Search for the cell housing the specified text and yield its (X, Y) center coordinate. 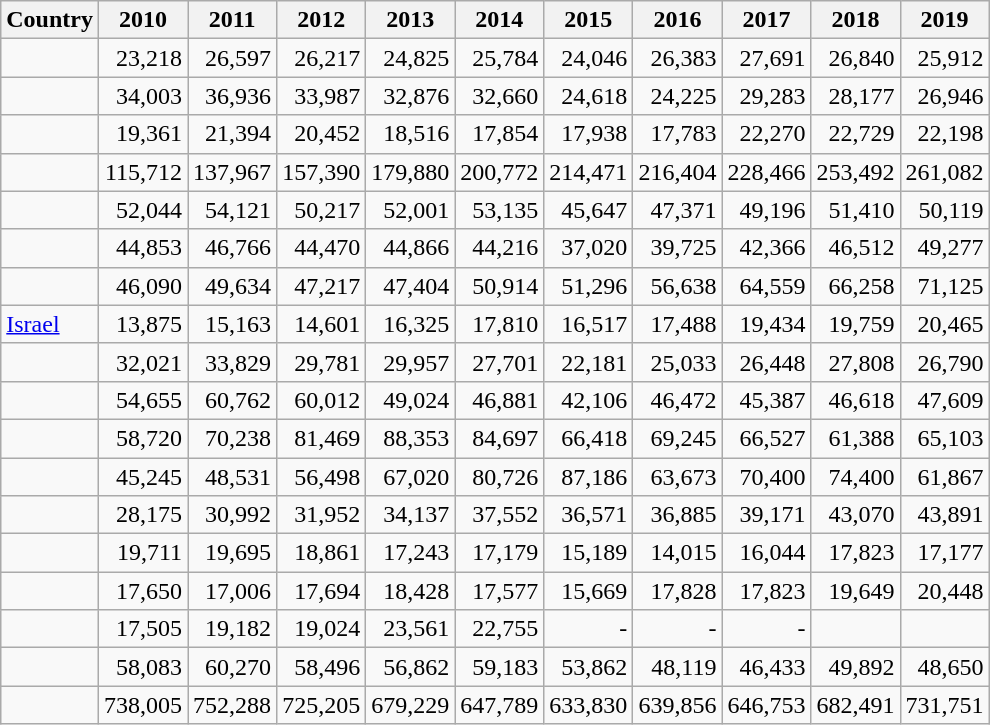
37,020 (588, 248)
18,861 (322, 553)
44,853 (142, 248)
49,277 (944, 248)
24,046 (588, 58)
179,880 (410, 172)
253,492 (856, 172)
49,634 (232, 286)
639,856 (678, 705)
216,404 (678, 172)
22,729 (856, 134)
60,270 (232, 667)
87,186 (588, 477)
19,649 (856, 591)
17,006 (232, 591)
725,205 (322, 705)
679,229 (410, 705)
2012 (322, 20)
52,001 (410, 210)
43,891 (944, 515)
17,179 (500, 553)
71,125 (944, 286)
19,024 (322, 629)
16,325 (410, 324)
45,647 (588, 210)
261,082 (944, 172)
46,090 (142, 286)
17,243 (410, 553)
157,390 (322, 172)
46,472 (678, 400)
31,952 (322, 515)
27,691 (766, 58)
74,400 (856, 477)
58,083 (142, 667)
19,695 (232, 553)
19,711 (142, 553)
66,527 (766, 438)
26,946 (944, 96)
69,245 (678, 438)
65,103 (944, 438)
48,531 (232, 477)
51,410 (856, 210)
46,881 (500, 400)
88,353 (410, 438)
22,198 (944, 134)
29,283 (766, 96)
228,466 (766, 172)
14,015 (678, 553)
49,196 (766, 210)
30,992 (232, 515)
2011 (232, 20)
53,862 (588, 667)
20,465 (944, 324)
39,725 (678, 248)
32,876 (410, 96)
647,789 (500, 705)
115,712 (142, 172)
22,270 (766, 134)
2014 (500, 20)
42,366 (766, 248)
60,012 (322, 400)
66,258 (856, 286)
42,106 (588, 400)
25,033 (678, 362)
18,428 (410, 591)
54,121 (232, 210)
2018 (856, 20)
26,217 (322, 58)
46,512 (856, 248)
26,840 (856, 58)
17,828 (678, 591)
26,597 (232, 58)
56,498 (322, 477)
29,781 (322, 362)
17,505 (142, 629)
50,217 (322, 210)
58,496 (322, 667)
81,469 (322, 438)
49,024 (410, 400)
20,448 (944, 591)
646,753 (766, 705)
39,171 (766, 515)
24,825 (410, 58)
137,967 (232, 172)
29,957 (410, 362)
Israel (50, 324)
18,516 (410, 134)
45,387 (766, 400)
Country (50, 20)
36,936 (232, 96)
24,225 (678, 96)
67,020 (410, 477)
49,892 (856, 667)
15,669 (588, 591)
63,673 (678, 477)
15,189 (588, 553)
36,885 (678, 515)
43,070 (856, 515)
633,830 (588, 705)
28,175 (142, 515)
34,137 (410, 515)
44,216 (500, 248)
17,488 (678, 324)
2016 (678, 20)
26,383 (678, 58)
51,296 (588, 286)
2013 (410, 20)
50,119 (944, 210)
27,808 (856, 362)
19,361 (142, 134)
56,638 (678, 286)
50,914 (500, 286)
33,987 (322, 96)
56,862 (410, 667)
752,288 (232, 705)
23,561 (410, 629)
19,434 (766, 324)
32,021 (142, 362)
24,618 (588, 96)
61,867 (944, 477)
36,571 (588, 515)
22,755 (500, 629)
25,784 (500, 58)
44,470 (322, 248)
47,404 (410, 286)
23,218 (142, 58)
33,829 (232, 362)
47,217 (322, 286)
19,182 (232, 629)
17,783 (678, 134)
16,517 (588, 324)
21,394 (232, 134)
22,181 (588, 362)
2015 (588, 20)
14,601 (322, 324)
46,618 (856, 400)
26,448 (766, 362)
200,772 (500, 172)
17,810 (500, 324)
37,552 (500, 515)
731,751 (944, 705)
19,759 (856, 324)
20,452 (322, 134)
25,912 (944, 58)
32,660 (500, 96)
84,697 (500, 438)
48,119 (678, 667)
738,005 (142, 705)
47,371 (678, 210)
17,854 (500, 134)
27,701 (500, 362)
61,388 (856, 438)
26,790 (944, 362)
16,044 (766, 553)
17,577 (500, 591)
46,766 (232, 248)
46,433 (766, 667)
17,650 (142, 591)
45,245 (142, 477)
47,609 (944, 400)
13,875 (142, 324)
17,938 (588, 134)
17,694 (322, 591)
66,418 (588, 438)
60,762 (232, 400)
48,650 (944, 667)
17,177 (944, 553)
54,655 (142, 400)
64,559 (766, 286)
2017 (766, 20)
214,471 (588, 172)
2010 (142, 20)
2019 (944, 20)
59,183 (500, 667)
15,163 (232, 324)
70,238 (232, 438)
44,866 (410, 248)
58,720 (142, 438)
53,135 (500, 210)
682,491 (856, 705)
80,726 (500, 477)
52,044 (142, 210)
34,003 (142, 96)
28,177 (856, 96)
70,400 (766, 477)
